Scan for the cell matching the given text and deliver its (x, y) coordinate at center. 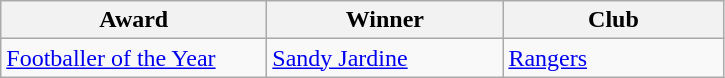
Rangers (614, 58)
Footballer of the Year (134, 58)
Winner (385, 20)
Award (134, 20)
Sandy Jardine (385, 58)
Club (614, 20)
